Extract the [x, y] coordinate from the center of the cell holding the provided text.  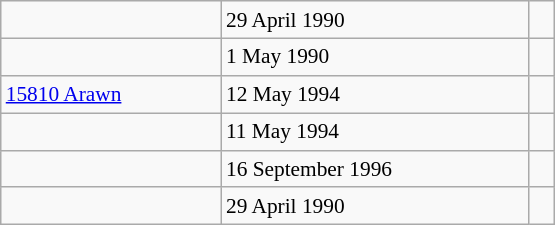
12 May 1994 [376, 94]
11 May 1994 [376, 132]
1 May 1990 [376, 56]
15810 Arawn [111, 94]
16 September 1996 [376, 168]
